For the text-containing cell, return its midpoint in [X, Y] coordinate format. 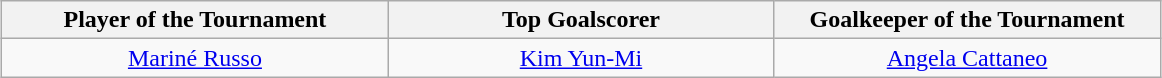
Mariné Russo [195, 58]
Kim Yun-Mi [581, 58]
Top Goalscorer [581, 20]
Player of the Tournament [195, 20]
Goalkeeper of the Tournament [967, 20]
Angela Cattaneo [967, 58]
